Capture the cell that displays the provided text and extract its [x, y] central coordinate. 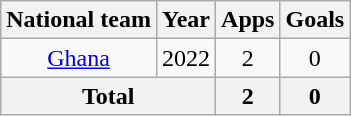
Goals [315, 20]
Year [186, 20]
Ghana [79, 58]
National team [79, 20]
2022 [186, 58]
Apps [248, 20]
Total [108, 96]
